Return the (x, y) coordinate for the center point of the cell that contains the specified text.  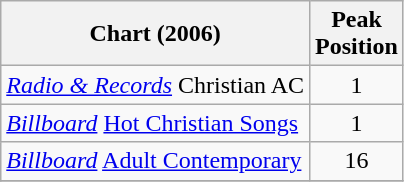
Chart (2006) (156, 34)
16 (357, 161)
Billboard Hot Christian Songs (156, 123)
Peak Position (357, 34)
Billboard Adult Contemporary (156, 161)
Radio & Records Christian AC (156, 85)
